Provide the (x, y) coordinate of the cell's center where the given text is located.  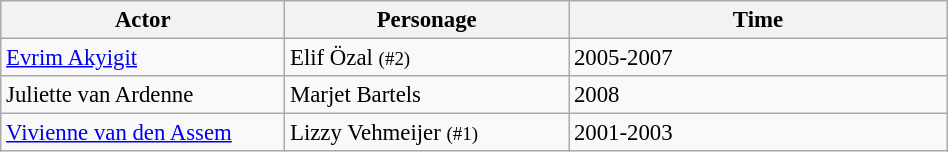
Personage (427, 20)
2001-2003 (758, 133)
Actor (143, 20)
Elif Özal (#2) (427, 58)
Vivienne van den Assem (143, 133)
2005-2007 (758, 58)
Marjet Bartels (427, 95)
Lizzy Vehmeijer (#1) (427, 133)
2008 (758, 95)
Time (758, 20)
Juliette van Ardenne (143, 95)
Evrim Akyigit (143, 58)
